From the cell containing the given text, extract its center point as (x, y) coordinate. 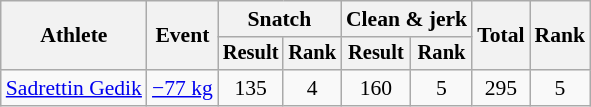
Athlete (74, 36)
135 (251, 88)
295 (500, 88)
4 (312, 88)
Total (500, 36)
Clean & jerk (406, 19)
160 (376, 88)
Event (182, 36)
−77 kg (182, 88)
Sadrettin Gedik (74, 88)
Snatch (280, 19)
